Find where the given text appears and provide that cell's center as [X, Y] coordinate. 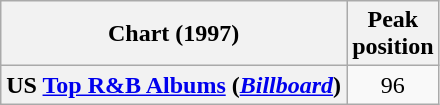
Peakposition [393, 34]
US Top R&B Albums (Billboard) [174, 85]
96 [393, 85]
Chart (1997) [174, 34]
